Pinpoint the cell where the given text exists, returning its (X, Y) midpoint coordinate. 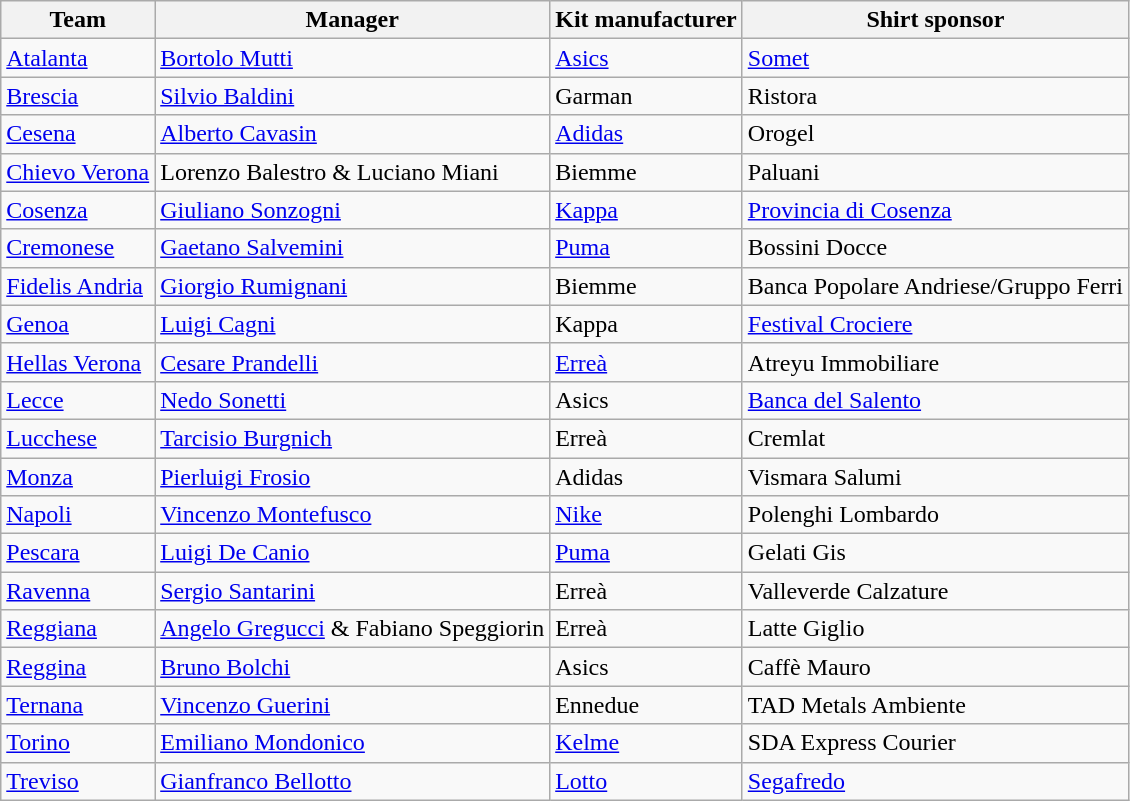
Manager (352, 20)
SDA Express Courier (935, 743)
Chievo Verona (78, 172)
Reggiana (78, 629)
Treviso (78, 781)
Banca del Salento (935, 400)
Nike (646, 515)
Garman (646, 96)
Orogel (935, 134)
Team (78, 20)
Giorgio Rumignani (352, 286)
Lotto (646, 781)
Emiliano Mondonico (352, 743)
Pescara (78, 553)
Lecce (78, 400)
Segafredo (935, 781)
Lucchese (78, 438)
Hellas Verona (78, 362)
Latte Giglio (935, 629)
Ternana (78, 705)
Kit manufacturer (646, 20)
Nedo Sonetti (352, 400)
Bruno Bolchi (352, 667)
Festival Crociere (935, 324)
Ristora (935, 96)
Polenghi Lombardo (935, 515)
Ennedue (646, 705)
Bortolo Mutti (352, 58)
Alberto Cavasin (352, 134)
Cremonese (78, 248)
Vincenzo Guerini (352, 705)
Gaetano Salvemini (352, 248)
Luigi De Canio (352, 553)
Torino (78, 743)
Cremlat (935, 438)
Valleverde Calzature (935, 591)
Cesena (78, 134)
Reggina (78, 667)
Genoa (78, 324)
Angelo Gregucci & Fabiano Speggiorin (352, 629)
Shirt sponsor (935, 20)
Vismara Salumi (935, 477)
Napoli (78, 515)
Brescia (78, 96)
Atreyu Immobiliare (935, 362)
Kelme (646, 743)
Fidelis Andria (78, 286)
TAD Metals Ambiente (935, 705)
Pierluigi Frosio (352, 477)
Cesare Prandelli (352, 362)
Giuliano Sonzogni (352, 210)
Luigi Cagni (352, 324)
Somet (935, 58)
Gianfranco Bellotto (352, 781)
Vincenzo Montefusco (352, 515)
Silvio Baldini (352, 96)
Lorenzo Balestro & Luciano Miani (352, 172)
Banca Popolare Andriese/Gruppo Ferri (935, 286)
Cosenza (78, 210)
Gelati Gis (935, 553)
Paluani (935, 172)
Sergio Santarini (352, 591)
Atalanta (78, 58)
Caffè Mauro (935, 667)
Bossini Docce (935, 248)
Provincia di Cosenza (935, 210)
Ravenna (78, 591)
Monza (78, 477)
Tarcisio Burgnich (352, 438)
